Detect which cell encompasses the target text, then output its [X, Y] center coordinate. 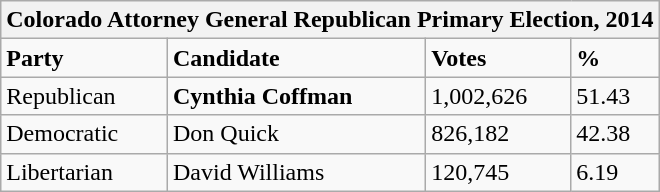
826,182 [498, 134]
Colorado Attorney General Republican Primary Election, 2014 [330, 20]
Libertarian [84, 172]
Votes [498, 58]
% [615, 58]
Republican [84, 96]
Cynthia Coffman [297, 96]
1,002,626 [498, 96]
42.38 [615, 134]
Don Quick [297, 134]
David Williams [297, 172]
Candidate [297, 58]
Democratic [84, 134]
Party [84, 58]
51.43 [615, 96]
120,745 [498, 172]
6.19 [615, 172]
